Locate the cell with the specified text and output its (x, y) center coordinate. 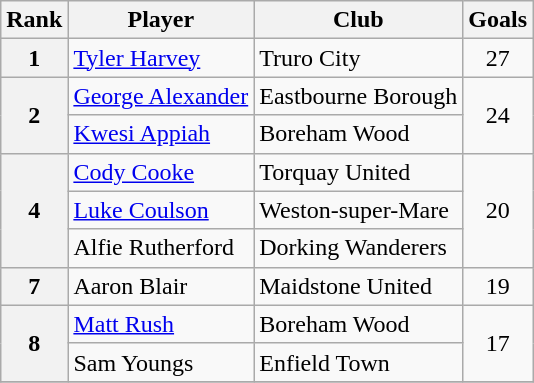
19 (498, 286)
Goals (498, 20)
Cody Cooke (161, 172)
17 (498, 343)
Eastbourne Borough (358, 96)
Alfie Rutherford (161, 248)
Enfield Town (358, 362)
Sam Youngs (161, 362)
Weston-super-Mare (358, 210)
Tyler Harvey (161, 58)
Maidstone United (358, 286)
Rank (34, 20)
27 (498, 58)
8 (34, 343)
Truro City (358, 58)
Luke Coulson (161, 210)
Matt Rush (161, 324)
Kwesi Appiah (161, 134)
7 (34, 286)
4 (34, 210)
20 (498, 210)
Aaron Blair (161, 286)
2 (34, 115)
1 (34, 58)
24 (498, 115)
Torquay United (358, 172)
Player (161, 20)
George Alexander (161, 96)
Club (358, 20)
Dorking Wanderers (358, 248)
